Extract the [x, y] coordinate from the center of the cell holding the provided text.  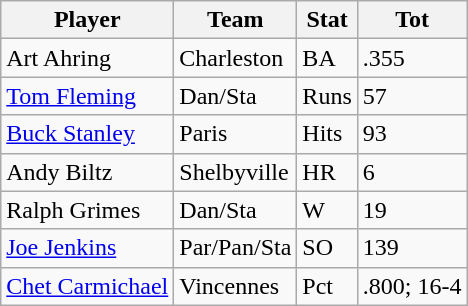
HR [327, 172]
BA [327, 58]
19 [412, 210]
6 [412, 172]
Pct [327, 286]
Tot [412, 20]
Player [88, 20]
139 [412, 248]
Par/Pan/Sta [236, 248]
.355 [412, 58]
Paris [236, 134]
93 [412, 134]
Runs [327, 96]
Joe Jenkins [88, 248]
Art Ahring [88, 58]
W [327, 210]
Stat [327, 20]
Tom Fleming [88, 96]
Team [236, 20]
57 [412, 96]
Shelbyville [236, 172]
Andy Biltz [88, 172]
Vincennes [236, 286]
Ralph Grimes [88, 210]
SO [327, 248]
Charleston [236, 58]
Buck Stanley [88, 134]
Hits [327, 134]
.800; 16-4 [412, 286]
Chet Carmichael [88, 286]
